Determine the (x, y) coordinate at the center of the cell enclosing the given text.  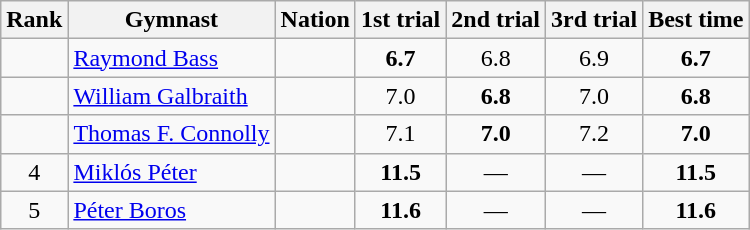
Thomas F. Connolly (172, 134)
Rank (34, 20)
Raymond Bass (172, 58)
Gymnast (172, 20)
1st trial (400, 20)
7.1 (400, 134)
Miklós Péter (172, 172)
4 (34, 172)
Péter Boros (172, 210)
Best time (696, 20)
5 (34, 210)
2nd trial (496, 20)
Nation (315, 20)
7.2 (594, 134)
William Galbraith (172, 96)
6.9 (594, 58)
3rd trial (594, 20)
